Determine the [x, y] coordinate at the center of the cell enclosing the given text.  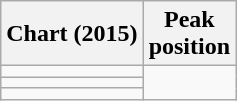
Peakposition [189, 34]
Chart (2015) [72, 34]
